Extract the (X, Y) coordinate from the center of the cell holding the provided text.  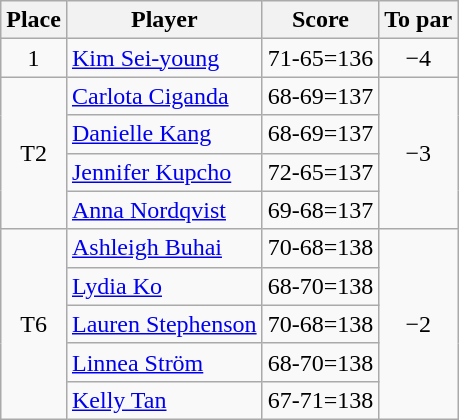
Kelly Tan (164, 400)
−2 (418, 324)
−3 (418, 153)
Score (320, 20)
Lauren Stephenson (164, 324)
Place (34, 20)
Carlota Ciganda (164, 96)
Kim Sei-young (164, 58)
69-68=137 (320, 210)
1 (34, 58)
Ashleigh Buhai (164, 248)
T2 (34, 153)
Anna Nordqvist (164, 210)
67-71=138 (320, 400)
Linnea Ström (164, 362)
Player (164, 20)
72-65=137 (320, 172)
Lydia Ko (164, 286)
Jennifer Kupcho (164, 172)
71-65=136 (320, 58)
T6 (34, 324)
−4 (418, 58)
Danielle Kang (164, 134)
To par (418, 20)
